Search for the cell housing the specified text and yield its (x, y) center coordinate. 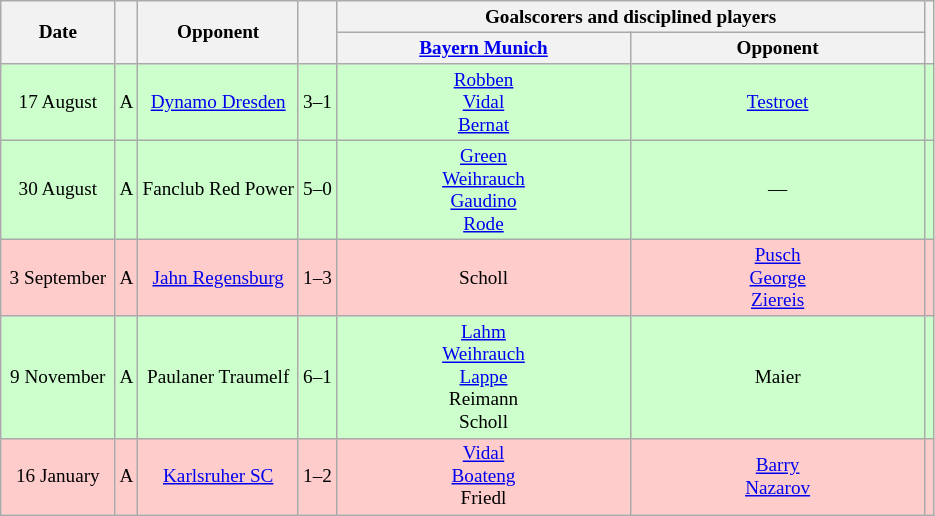
9 November (58, 377)
Goalscorers and disciplined players (630, 17)
Maier (778, 377)
Testroet (778, 102)
1–2 (317, 476)
16 January (58, 476)
17 August (58, 102)
3–1 (317, 102)
5–0 (317, 190)
Pusch George Ziereis (778, 278)
Karlsruher SC (218, 476)
Lahm Weihrauch Lappe Reimann Scholl (483, 377)
Barry Nazarov (778, 476)
1–3 (317, 278)
Bayern Munich (483, 48)
Jahn Regensburg (218, 278)
— (778, 190)
Dynamo Dresden (218, 102)
Vidal Boateng Friedl (483, 476)
Paulaner Traumelf (218, 377)
3 September (58, 278)
Green Weihrauch Gaudino Rode (483, 190)
Fanclub Red Power (218, 190)
Robben Vidal Bernat (483, 102)
Date (58, 32)
30 August (58, 190)
6–1 (317, 377)
Scholl (483, 278)
